For the text-containing cell, return its midpoint in [x, y] coordinate format. 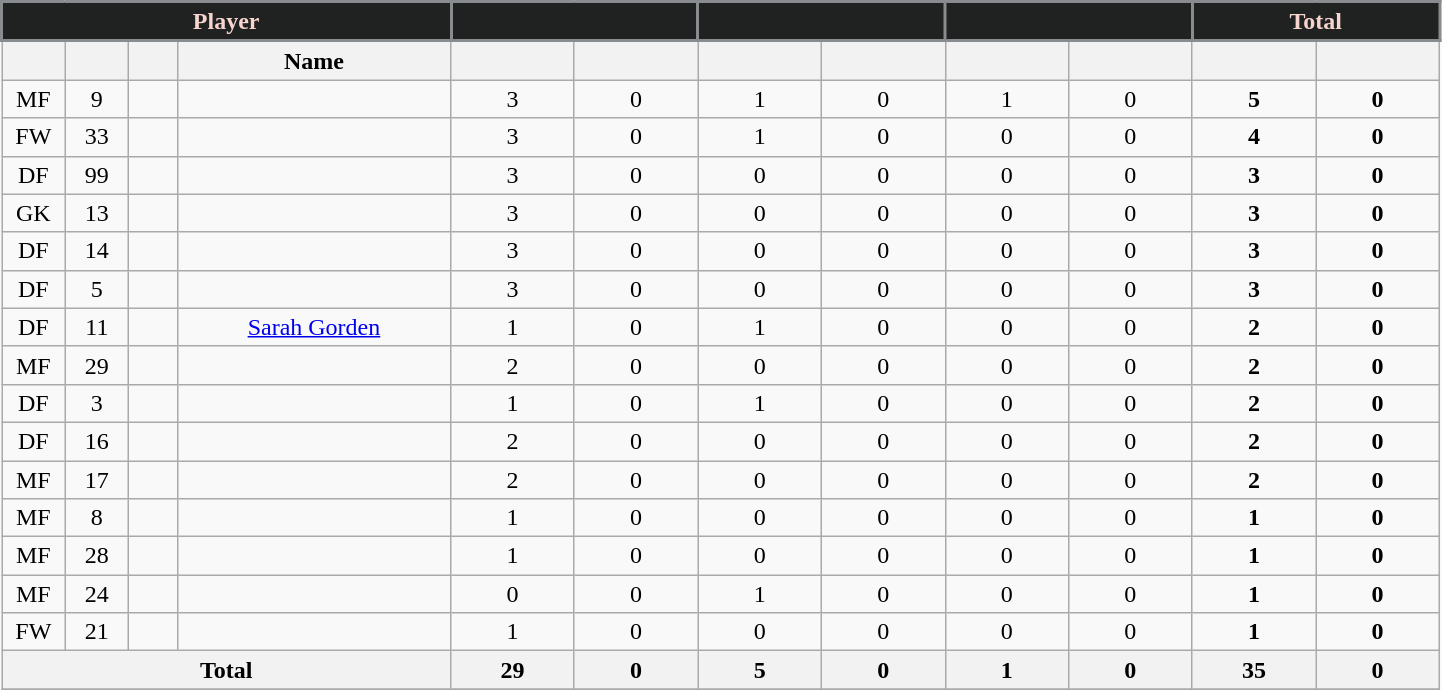
8 [97, 518]
4 [1254, 137]
28 [97, 556]
Name [314, 60]
21 [97, 632]
13 [97, 213]
24 [97, 594]
9 [97, 99]
GK [34, 213]
16 [97, 441]
33 [97, 137]
Player [226, 22]
14 [97, 251]
35 [1254, 670]
17 [97, 479]
Sarah Gorden [314, 327]
11 [97, 327]
99 [97, 175]
